For the text-containing cell, return its midpoint in [x, y] coordinate format. 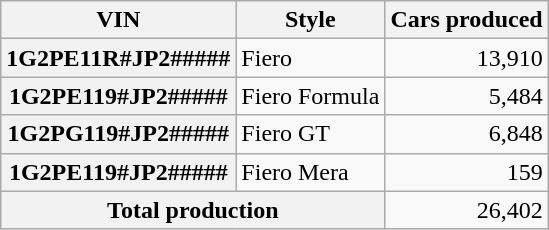
VIN [118, 20]
159 [466, 172]
Fiero GT [310, 134]
Style [310, 20]
5,484 [466, 96]
Fiero Mera [310, 172]
Cars produced [466, 20]
Fiero Formula [310, 96]
6,848 [466, 134]
1G2PE11R#JP2##### [118, 58]
1G2PG119#JP2##### [118, 134]
Total production [193, 210]
26,402 [466, 210]
13,910 [466, 58]
Fiero [310, 58]
